Output the [x, y] coordinate of the center of the cell containing the given text.  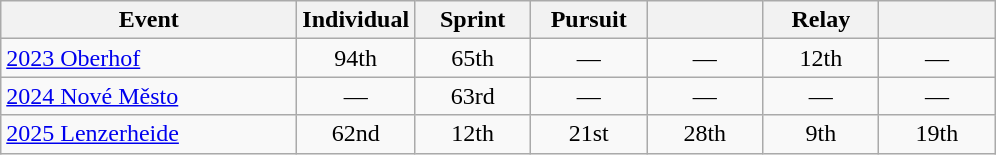
63rd [473, 96]
Pursuit [589, 20]
Relay [821, 20]
94th [356, 58]
9th [821, 134]
28th [705, 134]
21st [589, 134]
2023 Oberhof [149, 58]
65th [473, 58]
19th [937, 134]
Individual [356, 20]
62nd [356, 134]
Event [149, 20]
2024 Nové Město [149, 96]
Sprint [473, 20]
2025 Lenzerheide [149, 134]
